From the cell containing the given text, extract its center point as (x, y) coordinate. 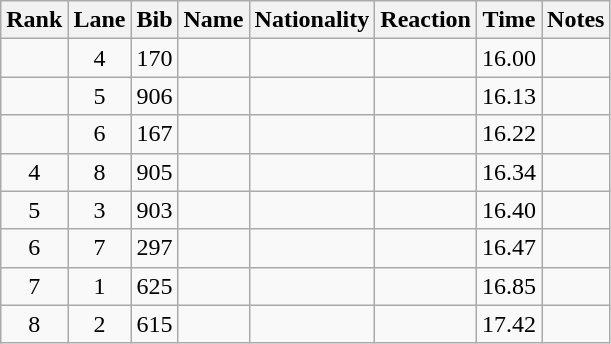
16.40 (510, 210)
615 (154, 324)
16.85 (510, 286)
Reaction (426, 20)
3 (100, 210)
625 (154, 286)
167 (154, 134)
1 (100, 286)
16.34 (510, 172)
16.13 (510, 96)
903 (154, 210)
297 (154, 248)
906 (154, 96)
17.42 (510, 324)
2 (100, 324)
Lane (100, 20)
905 (154, 172)
Bib (154, 20)
Notes (576, 20)
Rank (34, 20)
16.47 (510, 248)
Time (510, 20)
16.22 (510, 134)
16.00 (510, 58)
Name (214, 20)
170 (154, 58)
Nationality (312, 20)
